Capture the cell that displays the provided text and extract its [X, Y] central coordinate. 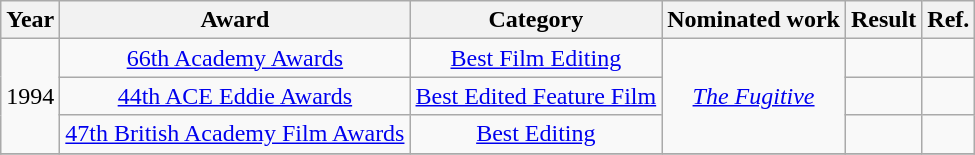
Award [235, 20]
The Fugitive [754, 96]
44th ACE Eddie Awards [235, 96]
66th Academy Awards [235, 58]
Best Edited Feature Film [536, 96]
Ref. [948, 20]
1994 [30, 96]
Year [30, 20]
Best Film Editing [536, 58]
Best Editing [536, 134]
Category [536, 20]
Nominated work [754, 20]
47th British Academy Film Awards [235, 134]
Result [883, 20]
